Identify which cell holds the provided text, then report its (X, Y) central coordinate. 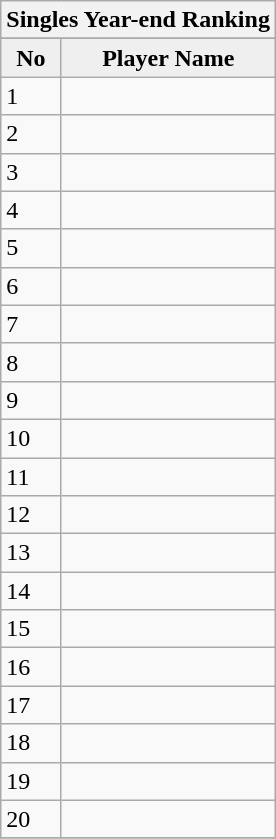
12 (31, 515)
15 (31, 629)
4 (31, 210)
19 (31, 781)
11 (31, 477)
20 (31, 819)
14 (31, 591)
5 (31, 248)
7 (31, 324)
Singles Year-end Ranking (138, 20)
17 (31, 705)
10 (31, 438)
6 (31, 286)
13 (31, 553)
2 (31, 134)
16 (31, 667)
1 (31, 96)
No (31, 58)
8 (31, 362)
Player Name (168, 58)
18 (31, 743)
9 (31, 400)
3 (31, 172)
